Provide the (x, y) coordinate of the cell's center where the given text is located.  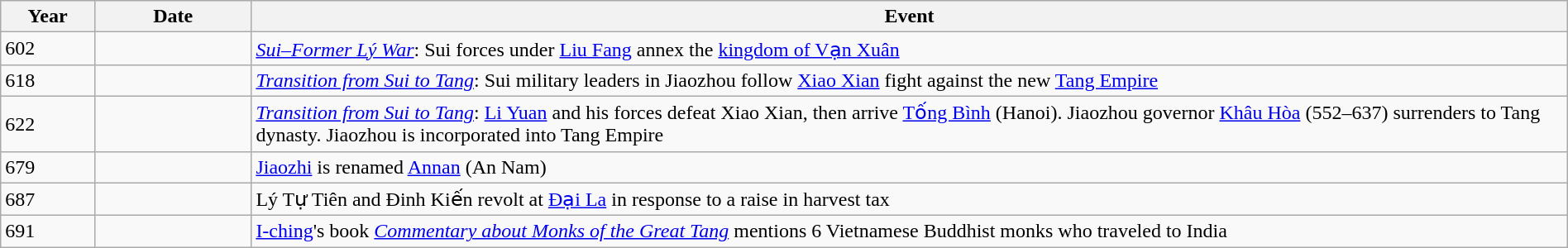
I-ching's book Commentary about Monks of the Great Tang mentions 6 Vietnamese Buddhist monks who traveled to India (910, 231)
691 (48, 231)
618 (48, 80)
Transition from Sui to Tang: Sui military leaders in Jiaozhou follow Xiao Xian fight against the new Tang Empire (910, 80)
Jiaozhi is renamed Annan (An Nam) (910, 167)
Year (48, 17)
Event (910, 17)
687 (48, 199)
Lý Tự Tiên and Đinh Kiến revolt at Đại La in response to a raise in harvest tax (910, 199)
622 (48, 124)
602 (48, 49)
679 (48, 167)
Date (172, 17)
Sui–Former Lý War: Sui forces under Liu Fang annex the kingdom of Vạn Xuân (910, 49)
